Return [x, y] of the center of cell containing provided text 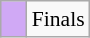
Finals [58, 19]
